Identify which cell holds the provided text, then report its (x, y) central coordinate. 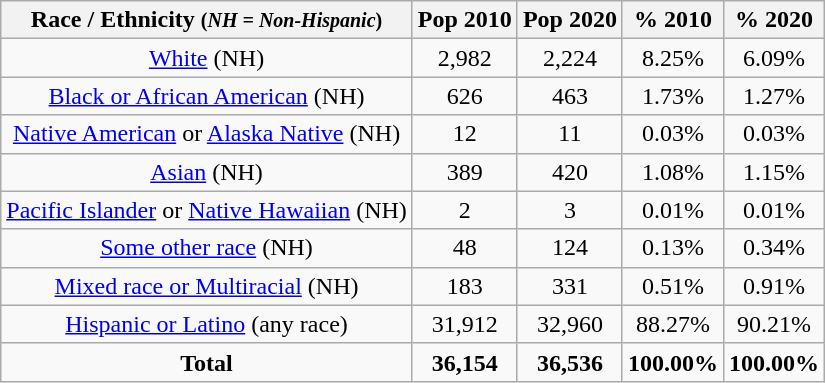
Mixed race or Multiracial (NH) (207, 286)
389 (464, 172)
Total (207, 362)
Pop 2010 (464, 20)
2,224 (570, 58)
Native American or Alaska Native (NH) (207, 134)
626 (464, 96)
331 (570, 286)
88.27% (672, 324)
Some other race (NH) (207, 248)
0.91% (774, 286)
12 (464, 134)
183 (464, 286)
0.51% (672, 286)
36,154 (464, 362)
90.21% (774, 324)
1.27% (774, 96)
Pop 2020 (570, 20)
36,536 (570, 362)
6.09% (774, 58)
1.08% (672, 172)
% 2020 (774, 20)
8.25% (672, 58)
White (NH) (207, 58)
Hispanic or Latino (any race) (207, 324)
1.73% (672, 96)
0.13% (672, 248)
Race / Ethnicity (NH = Non-Hispanic) (207, 20)
31,912 (464, 324)
11 (570, 134)
2,982 (464, 58)
Asian (NH) (207, 172)
463 (570, 96)
0.34% (774, 248)
124 (570, 248)
2 (464, 210)
Pacific Islander or Native Hawaiian (NH) (207, 210)
% 2010 (672, 20)
32,960 (570, 324)
Black or African American (NH) (207, 96)
48 (464, 248)
420 (570, 172)
1.15% (774, 172)
3 (570, 210)
